Extract the (x, y) coordinate from the center of the cell holding the provided text.  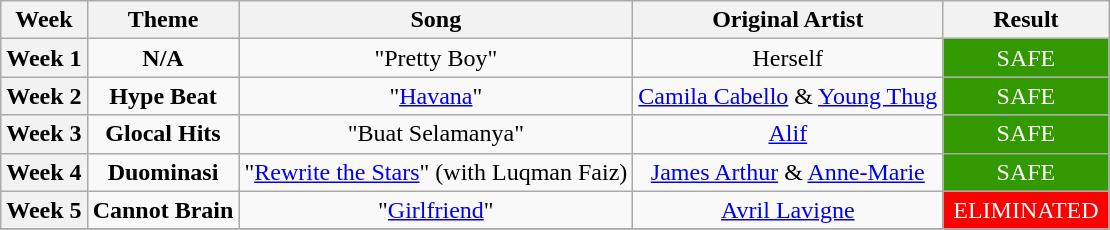
"Havana" (436, 96)
Glocal Hits (163, 134)
Result (1026, 20)
ELIMINATED (1026, 210)
Song (436, 20)
Original Artist (788, 20)
Avril Lavigne (788, 210)
Week (44, 20)
N/A (163, 58)
Theme (163, 20)
Duominasi (163, 172)
Alif (788, 134)
"Girlfriend" (436, 210)
Week 5 (44, 210)
Week 3 (44, 134)
"Buat Selamanya" (436, 134)
Camila Cabello & Young Thug (788, 96)
Week 2 (44, 96)
Hype Beat (163, 96)
"Pretty Boy" (436, 58)
Cannot Brain (163, 210)
"Rewrite the Stars" (with Luqman Faiz) (436, 172)
Week 1 (44, 58)
Herself (788, 58)
Week 4 (44, 172)
James Arthur & Anne-Marie (788, 172)
